Pinpoint the cell where the given text exists, returning its [X, Y] midpoint coordinate. 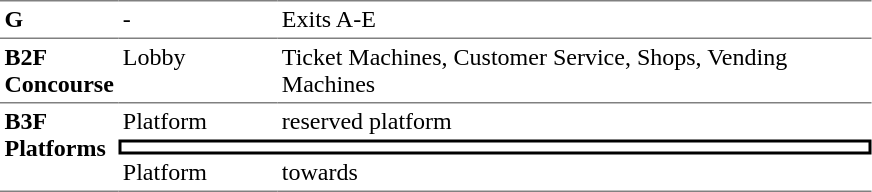
Exits A-E [574, 20]
Lobby [198, 71]
reserved platform [574, 122]
G [59, 20]
B3FPlatforms [59, 148]
Ticket Machines, Customer Service, Shops, Vending Machines [574, 71]
towards [574, 173]
- [198, 20]
B2FConcourse [59, 71]
